Return the [x, y] coordinate for the center point of the cell that contains the specified text.  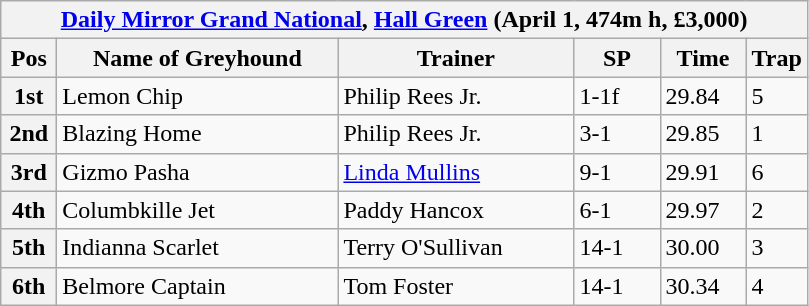
3-1 [617, 134]
SP [617, 58]
4th [29, 210]
Trainer [456, 58]
30.34 [703, 286]
Belmore Captain [198, 286]
6-1 [617, 210]
3rd [29, 172]
4 [776, 286]
29.97 [703, 210]
Terry O'Sullivan [456, 248]
Time [703, 58]
1 [776, 134]
Tom Foster [456, 286]
3 [776, 248]
9-1 [617, 172]
5 [776, 96]
Paddy Hancox [456, 210]
Daily Mirror Grand National, Hall Green (April 1, 474m h, £3,000) [404, 20]
6th [29, 286]
2nd [29, 134]
Name of Greyhound [198, 58]
Columbkille Jet [198, 210]
29.84 [703, 96]
5th [29, 248]
Pos [29, 58]
29.91 [703, 172]
Trap [776, 58]
2 [776, 210]
Linda Mullins [456, 172]
Blazing Home [198, 134]
1-1f [617, 96]
30.00 [703, 248]
29.85 [703, 134]
Indianna Scarlet [198, 248]
Gizmo Pasha [198, 172]
Lemon Chip [198, 96]
6 [776, 172]
1st [29, 96]
